Identify which cell holds the provided text, then report its [X, Y] central coordinate. 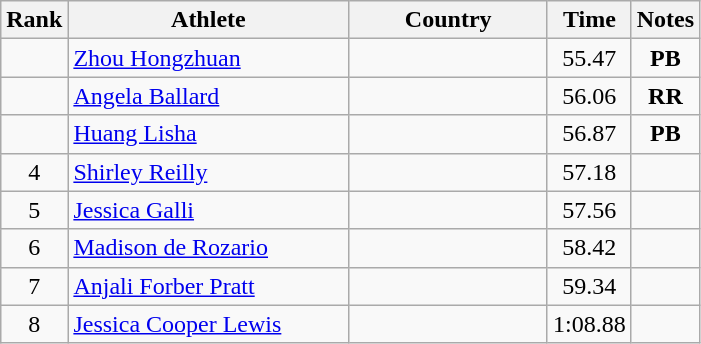
1:08.88 [589, 324]
4 [34, 172]
Angela Ballard [208, 96]
Rank [34, 20]
RR [665, 96]
Athlete [208, 20]
55.47 [589, 58]
8 [34, 324]
Madison de Rozario [208, 248]
Country [448, 20]
Huang Lisha [208, 134]
Jessica Cooper Lewis [208, 324]
57.56 [589, 210]
56.06 [589, 96]
58.42 [589, 248]
7 [34, 286]
Anjali Forber Pratt [208, 286]
Shirley Reilly [208, 172]
6 [34, 248]
Time [589, 20]
Zhou Hongzhuan [208, 58]
Notes [665, 20]
59.34 [589, 286]
56.87 [589, 134]
5 [34, 210]
57.18 [589, 172]
Jessica Galli [208, 210]
